Search for the cell housing the specified text and yield its [X, Y] center coordinate. 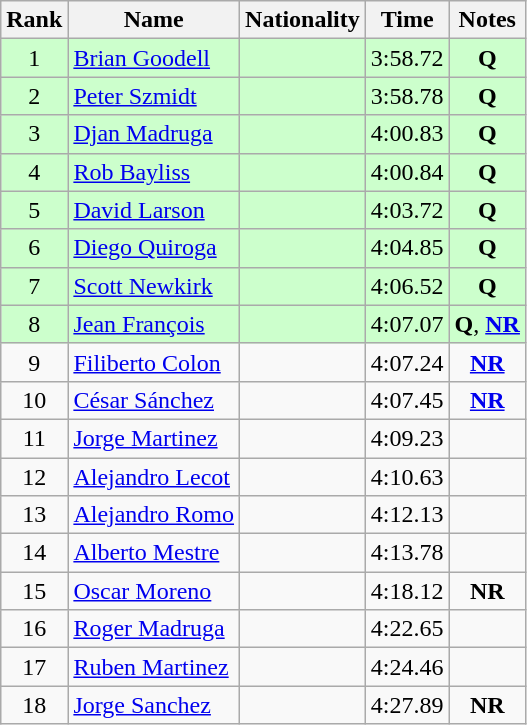
Rank [34, 20]
3:58.72 [407, 58]
Jorge Sanchez [154, 705]
4:00.83 [407, 134]
4:12.13 [407, 515]
4:00.84 [407, 172]
12 [34, 477]
11 [34, 438]
4:04.85 [407, 248]
Djan Madruga [154, 134]
4:07.07 [407, 324]
14 [34, 553]
3:58.78 [407, 96]
4:07.24 [407, 362]
Jean François [154, 324]
Alberto Mestre [154, 553]
Scott Newkirk [154, 286]
4:03.72 [407, 210]
4 [34, 172]
6 [34, 248]
4:27.89 [407, 705]
4:13.78 [407, 553]
Jorge Martinez [154, 438]
4:18.12 [407, 591]
Peter Szmidt [154, 96]
Diego Quiroga [154, 248]
2 [34, 96]
4:10.63 [407, 477]
7 [34, 286]
Alejandro Romo [154, 515]
17 [34, 667]
10 [34, 400]
5 [34, 210]
Roger Madruga [154, 629]
8 [34, 324]
Time [407, 20]
4:24.46 [407, 667]
Name [154, 20]
Rob Bayliss [154, 172]
18 [34, 705]
3 [34, 134]
Notes [487, 20]
Nationality [303, 20]
15 [34, 591]
Ruben Martinez [154, 667]
4:07.45 [407, 400]
16 [34, 629]
Oscar Moreno [154, 591]
1 [34, 58]
4:09.23 [407, 438]
Q, NR [487, 324]
9 [34, 362]
Brian Goodell [154, 58]
13 [34, 515]
David Larson [154, 210]
Alejandro Lecot [154, 477]
César Sánchez [154, 400]
4:06.52 [407, 286]
Filiberto Colon [154, 362]
4:22.65 [407, 629]
